Return the (X, Y) coordinate for the center point of the cell that contains the specified text.  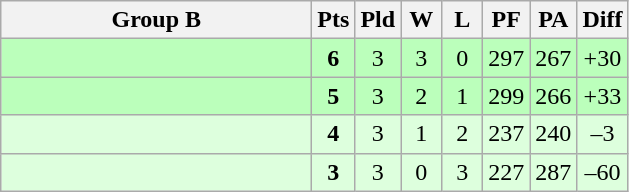
+30 (602, 58)
227 (506, 172)
Diff (602, 20)
287 (554, 172)
+33 (602, 96)
5 (334, 96)
–60 (602, 172)
Pts (334, 20)
240 (554, 134)
237 (506, 134)
–3 (602, 134)
L (462, 20)
4 (334, 134)
Pld (378, 20)
297 (506, 58)
266 (554, 96)
Group B (156, 20)
W (422, 20)
6 (334, 58)
299 (506, 96)
PF (506, 20)
267 (554, 58)
PA (554, 20)
